Scan for the cell matching the given text and deliver its (X, Y) coordinate at center. 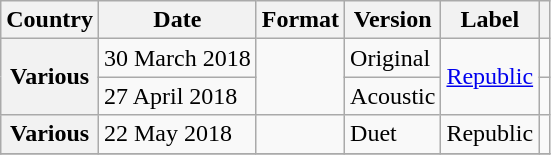
Original (393, 58)
Duet (393, 134)
Version (393, 20)
Format (300, 20)
27 April 2018 (177, 96)
Country (50, 20)
Label (490, 20)
Acoustic (393, 96)
30 March 2018 (177, 58)
Date (177, 20)
22 May 2018 (177, 134)
